Return the (X, Y) coordinate for the center point of the cell that contains the specified text.  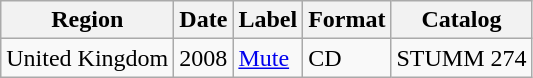
Format (347, 20)
2008 (204, 58)
Date (204, 20)
CD (347, 58)
United Kingdom (88, 58)
Mute (268, 58)
Label (268, 20)
STUMM 274 (462, 58)
Region (88, 20)
Catalog (462, 20)
